Return (x, y) of the center of cell containing provided text 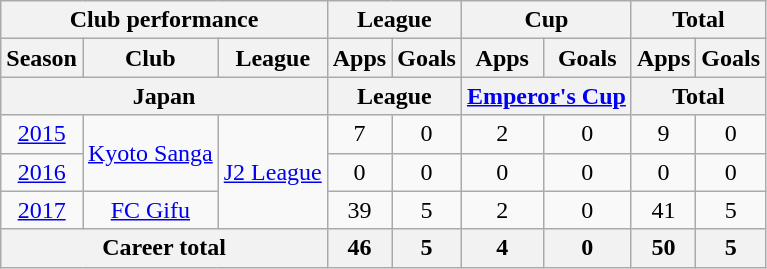
FC Gifu (150, 210)
41 (663, 210)
7 (359, 134)
2017 (42, 210)
J2 League (272, 172)
2015 (42, 134)
4 (502, 248)
Japan (164, 96)
Season (42, 58)
2016 (42, 172)
46 (359, 248)
Cup (546, 20)
Kyoto Sanga (150, 153)
Club (150, 58)
Club performance (164, 20)
9 (663, 134)
39 (359, 210)
Career total (164, 248)
Emperor's Cup (546, 96)
50 (663, 248)
